Return [x, y] of the center of cell containing provided text 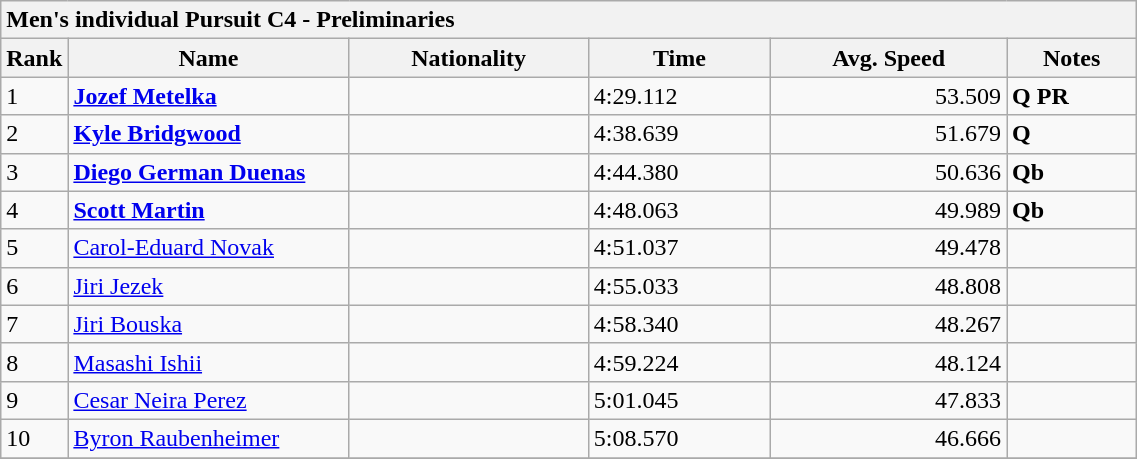
Jiri Jezek [208, 286]
10 [34, 438]
Q PR [1072, 96]
Rank [34, 58]
Time [679, 58]
Diego German Duenas [208, 172]
46.666 [889, 438]
Byron Raubenheimer [208, 438]
Jiri Bouska [208, 324]
4:44.380 [679, 172]
49.478 [889, 248]
Carol-Eduard Novak [208, 248]
5:08.570 [679, 438]
2 [34, 134]
9 [34, 400]
48.124 [889, 362]
49.989 [889, 210]
8 [34, 362]
Scott Martin [208, 210]
Kyle Bridgwood [208, 134]
5 [34, 248]
48.808 [889, 286]
47.833 [889, 400]
50.636 [889, 172]
Men's individual Pursuit C4 - Preliminaries [569, 20]
4:38.639 [679, 134]
4:29.112 [679, 96]
51.679 [889, 134]
7 [34, 324]
Name [208, 58]
53.509 [889, 96]
4:51.037 [679, 248]
Jozef Metelka [208, 96]
4 [34, 210]
4:48.063 [679, 210]
48.267 [889, 324]
Avg. Speed [889, 58]
Masashi Ishii [208, 362]
5:01.045 [679, 400]
3 [34, 172]
Notes [1072, 58]
6 [34, 286]
Nationality [468, 58]
4:58.340 [679, 324]
Q [1072, 134]
1 [34, 96]
4:59.224 [679, 362]
Cesar Neira Perez [208, 400]
4:55.033 [679, 286]
